Locate the cell with the specified text and output its [x, y] center coordinate. 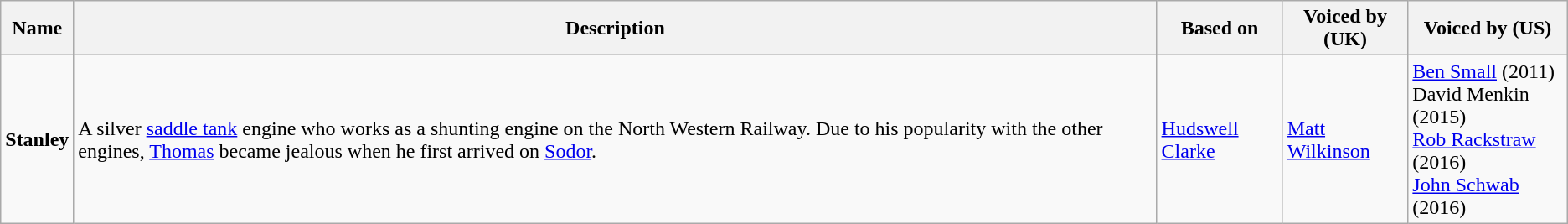
Voiced by (UK) [1345, 29]
Matt Wilkinson [1345, 139]
Voiced by (US) [1488, 29]
Hudswell Clarke [1220, 139]
Ben Small (2011)David Menkin (2015)Rob Rackstraw (2016)John Schwab (2016) [1488, 139]
Based on [1220, 29]
Stanley [37, 139]
Description [615, 29]
Name [37, 29]
